Output the (x, y) coordinate of the center of the cell containing the given text.  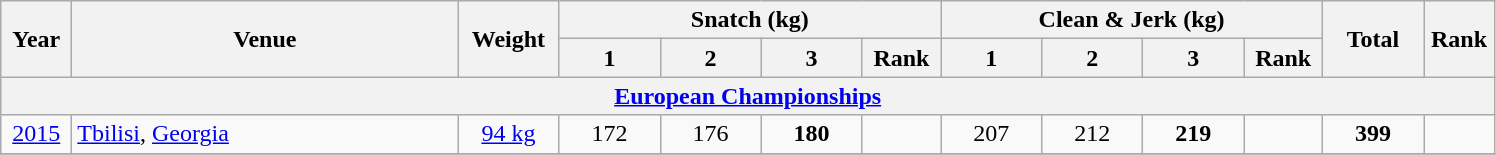
Year (36, 39)
Tbilisi, Georgia (265, 134)
172 (610, 134)
180 (812, 134)
Total (1372, 39)
94 kg (508, 134)
Weight (508, 39)
207 (992, 134)
Venue (265, 39)
399 (1372, 134)
European Championships (748, 96)
2015 (36, 134)
219 (1194, 134)
176 (710, 134)
Snatch (kg) (750, 20)
212 (1092, 134)
Clean & Jerk (kg) (1132, 20)
